Capture the cell that displays the provided text and extract its (X, Y) central coordinate. 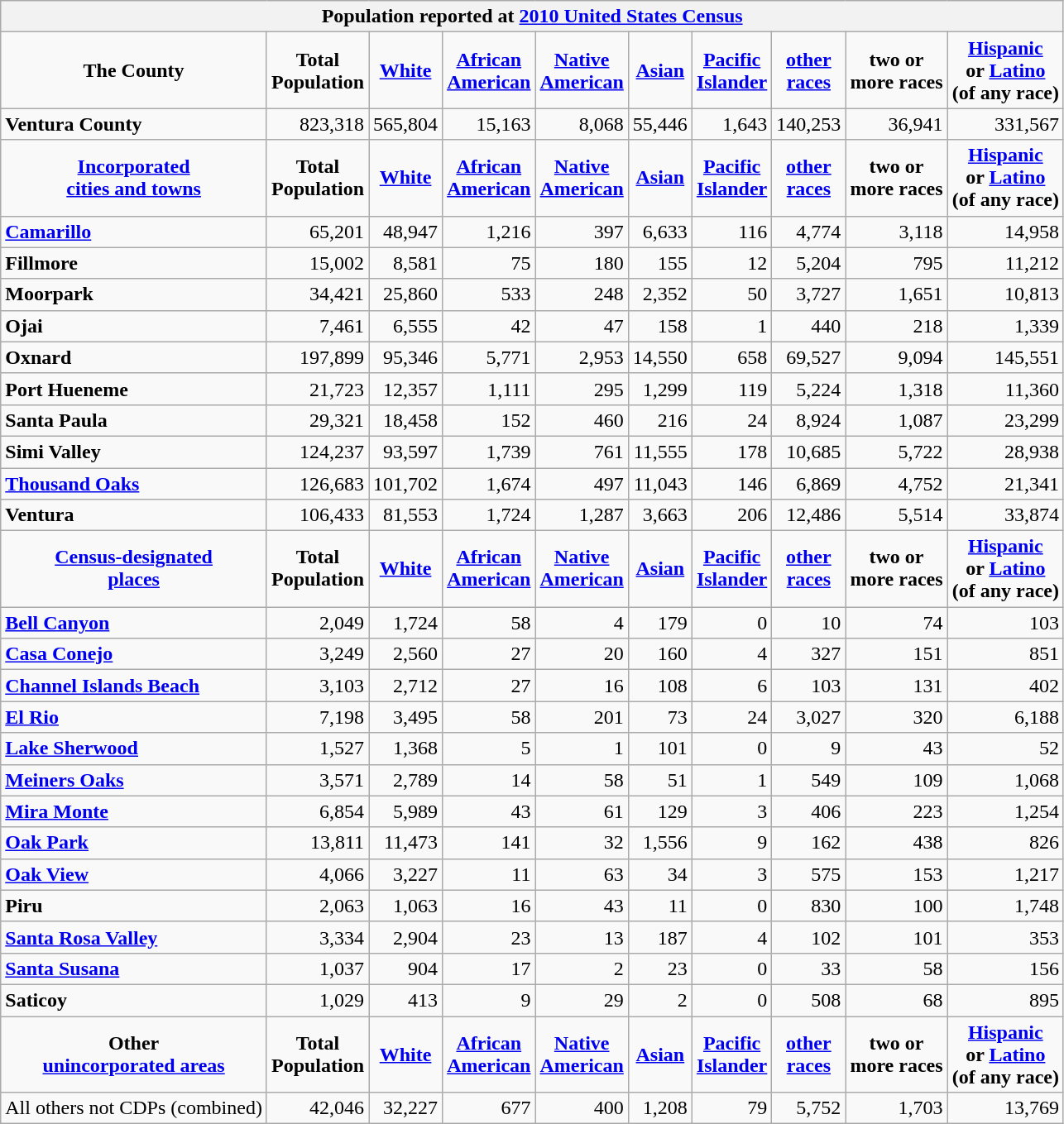
69,527 (809, 357)
102 (809, 937)
1,643 (731, 124)
761 (582, 452)
100 (897, 906)
353 (1005, 937)
145,551 (1005, 357)
The County (134, 70)
187 (660, 937)
4,066 (318, 874)
1,254 (1005, 811)
12 (731, 263)
5,224 (809, 389)
413 (405, 1000)
11,555 (660, 452)
3,227 (405, 874)
11,360 (1005, 389)
3,727 (809, 294)
Lake Sherwood (134, 749)
6,854 (318, 811)
179 (660, 623)
2,953 (582, 357)
5,514 (897, 515)
Channel Islands Beach (134, 686)
331,567 (1005, 124)
108 (660, 686)
Census-designatedplaces (134, 569)
All others not CDPs (combined) (134, 1108)
13 (582, 937)
153 (897, 874)
13,769 (1005, 1108)
11,043 (660, 484)
8,924 (809, 420)
565,804 (405, 124)
440 (809, 326)
327 (809, 654)
823,318 (318, 124)
El Rio (134, 717)
6 (731, 686)
93,597 (405, 452)
1,111 (489, 389)
17 (489, 969)
830 (809, 906)
Santa Rosa Valley (134, 937)
10,685 (809, 452)
1,674 (489, 484)
129 (660, 811)
10 (809, 623)
1,739 (489, 452)
9,094 (897, 357)
95,346 (405, 357)
206 (731, 515)
51 (660, 780)
29,321 (318, 420)
5,752 (809, 1108)
533 (489, 294)
29 (582, 1000)
55,446 (660, 124)
677 (489, 1108)
73 (660, 717)
Ventura County (134, 124)
106,433 (318, 515)
Oak Park (134, 843)
23,299 (1005, 420)
Santa Paula (134, 420)
32 (582, 843)
6,188 (1005, 717)
Meiners Oaks (134, 780)
2,063 (318, 906)
Camarillo (134, 232)
2,049 (318, 623)
1,368 (405, 749)
216 (660, 420)
549 (809, 780)
8,068 (582, 124)
295 (582, 389)
10,813 (1005, 294)
Fillmore (134, 263)
47 (582, 326)
497 (582, 484)
3,495 (405, 717)
74 (897, 623)
32,227 (405, 1108)
1,556 (660, 843)
20 (582, 654)
Simi Valley (134, 452)
1,287 (582, 515)
155 (660, 263)
3,249 (318, 654)
131 (897, 686)
658 (731, 357)
2,560 (405, 654)
162 (809, 843)
3,103 (318, 686)
28,938 (1005, 452)
6,869 (809, 484)
146 (731, 484)
178 (731, 452)
126,683 (318, 484)
34 (660, 874)
460 (582, 420)
151 (897, 654)
904 (405, 969)
1,527 (318, 749)
1,216 (489, 232)
48,947 (405, 232)
402 (1005, 686)
1,703 (897, 1108)
18,458 (405, 420)
52 (1005, 749)
7,461 (318, 326)
406 (809, 811)
68 (897, 1000)
15,163 (489, 124)
2,712 (405, 686)
21,723 (318, 389)
158 (660, 326)
8,581 (405, 263)
33 (809, 969)
826 (1005, 843)
Bell Canyon (134, 623)
36,941 (897, 124)
Port Hueneme (134, 389)
795 (897, 263)
248 (582, 294)
197,899 (318, 357)
Oak View (134, 874)
218 (897, 326)
81,553 (405, 515)
3,334 (318, 937)
11,212 (1005, 263)
119 (731, 389)
201 (582, 717)
63 (582, 874)
438 (897, 843)
25,860 (405, 294)
4,752 (897, 484)
180 (582, 263)
12,357 (405, 389)
1,748 (1005, 906)
3,027 (809, 717)
141 (489, 843)
Ventura (134, 515)
Otherunincorporated areas (134, 1054)
13,811 (318, 843)
65,201 (318, 232)
1,299 (660, 389)
508 (809, 1000)
397 (582, 232)
14,958 (1005, 232)
Casa Conejo (134, 654)
1,651 (897, 294)
33,874 (1005, 515)
851 (1005, 654)
1,339 (1005, 326)
2,904 (405, 937)
156 (1005, 969)
1,208 (660, 1108)
101,702 (405, 484)
79 (731, 1108)
223 (897, 811)
34,421 (318, 294)
3,663 (660, 515)
5,989 (405, 811)
895 (1005, 1000)
12,486 (809, 515)
320 (897, 717)
Saticoy (134, 1000)
Incorporatedcities and towns (134, 178)
2,789 (405, 780)
11,473 (405, 843)
15,002 (318, 263)
42 (489, 326)
1,318 (897, 389)
5,771 (489, 357)
109 (897, 780)
1,068 (1005, 780)
116 (731, 232)
14 (489, 780)
6,555 (405, 326)
61 (582, 811)
Santa Susana (134, 969)
1,217 (1005, 874)
2,352 (660, 294)
75 (489, 263)
140,253 (809, 124)
5 (489, 749)
Thousand Oaks (134, 484)
50 (731, 294)
Oxnard (134, 357)
575 (809, 874)
7,198 (318, 717)
42,046 (318, 1108)
Ojai (134, 326)
1,037 (318, 969)
1,087 (897, 420)
21,341 (1005, 484)
4,774 (809, 232)
Population reported at 2010 United States Census (533, 17)
5,204 (809, 263)
1,063 (405, 906)
152 (489, 420)
1,029 (318, 1000)
5,722 (897, 452)
160 (660, 654)
14,550 (660, 357)
Mira Monte (134, 811)
3,118 (897, 232)
3,571 (318, 780)
124,237 (318, 452)
6,633 (660, 232)
Piru (134, 906)
Moorpark (134, 294)
400 (582, 1108)
